Return the (X, Y) coordinate for the center point of the cell that contains the specified text.  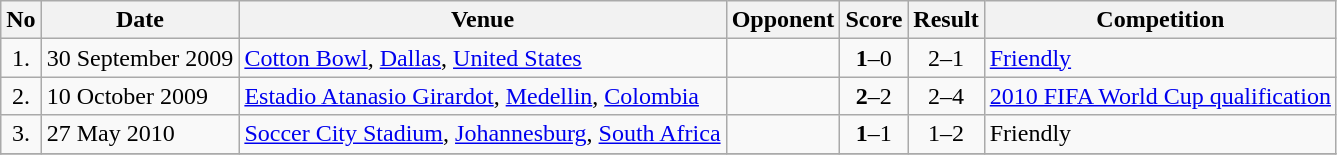
3. (21, 134)
30 September 2009 (140, 58)
Venue (482, 20)
1–0 (874, 58)
1–2 (946, 134)
Date (140, 20)
Result (946, 20)
2–2 (874, 96)
2–4 (946, 96)
Opponent (783, 20)
No (21, 20)
1. (21, 58)
Soccer City Stadium, Johannesburg, South Africa (482, 134)
27 May 2010 (140, 134)
2. (21, 96)
Cotton Bowl, Dallas, United States (482, 58)
Competition (1160, 20)
Estadio Atanasio Girardot, Medellin, Colombia (482, 96)
2010 FIFA World Cup qualification (1160, 96)
2–1 (946, 58)
1–1 (874, 134)
Score (874, 20)
10 October 2009 (140, 96)
